Scan for the cell matching the given text and deliver its [x, y] coordinate at center. 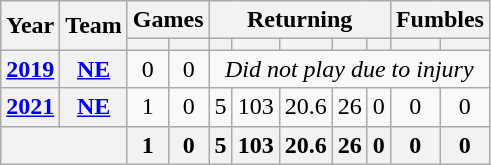
Games [168, 20]
2021 [30, 107]
Did not play due to injury [349, 69]
2019 [30, 69]
Team [94, 26]
Returning [300, 20]
Year [30, 26]
Fumbles [440, 20]
